From the cell containing the given text, extract its center point as [X, Y] coordinate. 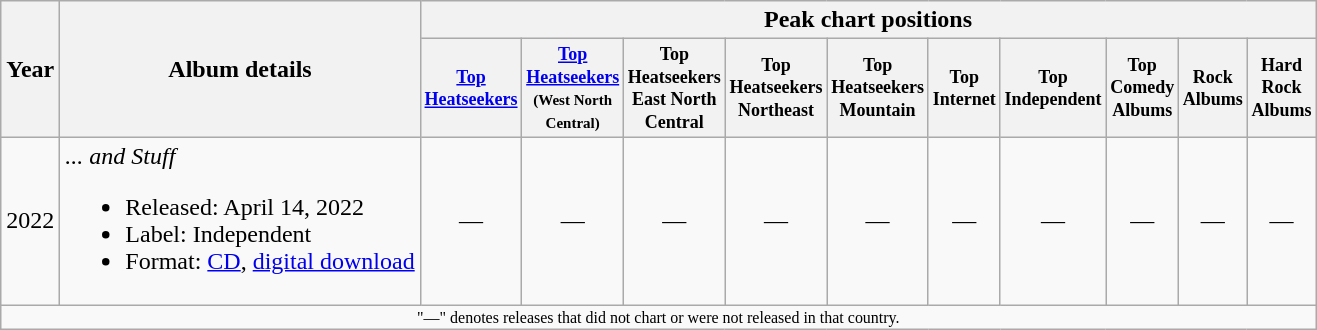
Year [30, 70]
Top Heatseekers Northeast [776, 88]
Peak chart positions [868, 20]
Rock Albums [1214, 88]
Album details [240, 70]
Top Heatseekers East North Central [675, 88]
Top Heatseekers [471, 88]
Top Comedy Albums [1142, 88]
Top Heatseekers Mountain [878, 88]
"—" denotes releases that did not chart or were not released in that country. [658, 317]
2022 [30, 220]
... and StuffReleased: April 14, 2022Label: IndependentFormat: CD, digital download [240, 220]
Hard Rock Albums [1282, 88]
Top Heatseekers (West North Central) [573, 88]
Top Internet [964, 88]
Top Independent [1053, 88]
